Identify which cell holds the provided text, then report its (x, y) central coordinate. 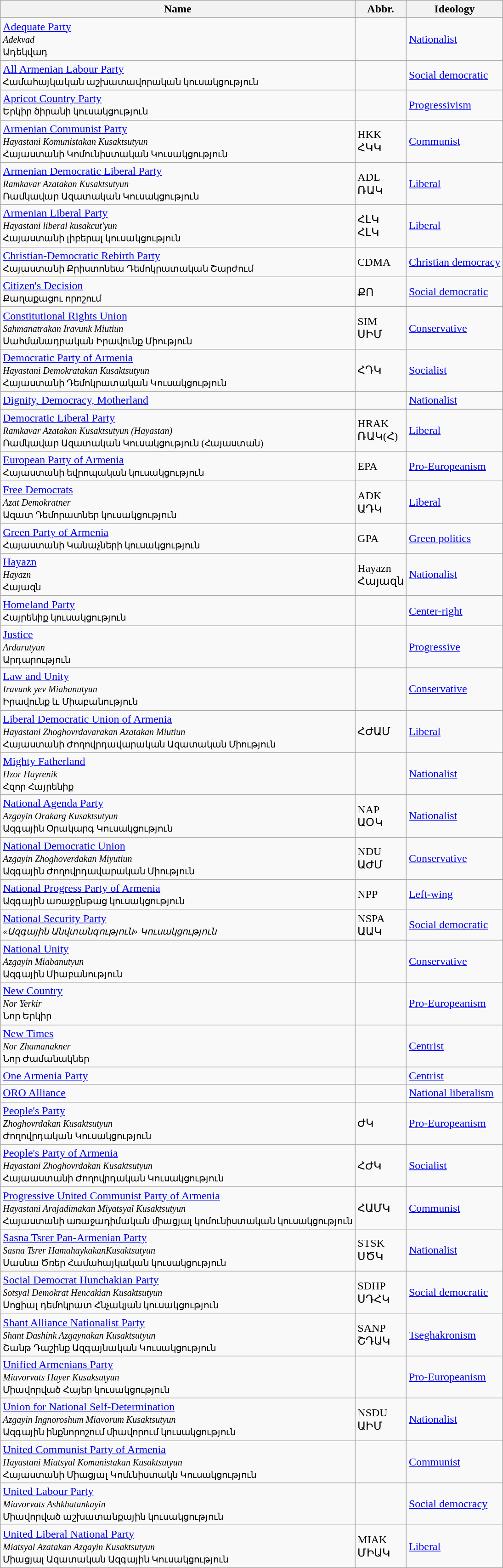
ORO Alliance (178, 1093)
Citizen's DecisionՔաղաքացու որոշում (178, 291)
SANP ՇԴԱԿ (381, 1335)
National Democratic UnionAzgayin Zhoghoverdakan Miyutiun Ազգային Ժողովրդավարական Միություն (178, 858)
Mighty FatherlandHzor Hayrenik Հզոր Հայրենիք (178, 774)
Dignity, Democracy, Motherland (178, 400)
Free DemocratsAzat Demokratner Ազատ Դեմորատներ կուսակցություն (178, 502)
Hayazn Հայազն (381, 575)
Christian democracy (454, 262)
Law and UnityIravunk yev Miabanutyun Իրավունք և Միաբանություն (178, 689)
All Armenian Labour PartyՀամահայկական աշխատավորական կուսակցություն (178, 75)
NPP (381, 895)
CDMA (381, 262)
STSK ՍԾԿ (381, 1250)
NAP ԱՕԿ (381, 816)
National Progress Party of ArmeniaԱզգային առաջընթաց կուսակցություն (178, 895)
People's Party of ArmeniaHayastani Zhoghovrdakan Kusaktsutyun Հայաաստանի Ժողովրդական Կուսակցություն (178, 1165)
Apricot Country PartyԵրկիր ծիրանի կուսակցություն (178, 105)
Name (178, 9)
Abbr. (381, 9)
MIAK ՄԻԱԿ (381, 1546)
EPA (381, 466)
ԺԿ (381, 1123)
Constitutional Rights UnionSahmanatrakan Iravunk Miutiun Սահմանադրական Իրավունք Միություն (178, 328)
Armenian Democratic Liberal PartyRamkavar Azatakan Kusaktsutyun Ռամկավար Ազատական Կուսակցություն (178, 183)
Unified Armenians PartyMiavorvats Hayer Kusaksutyun Միավորված Հայեր կուսակցություն (178, 1377)
NSPA ԱԱԿ (381, 925)
Progressive (454, 647)
GPA (381, 539)
SIM ՍԻՄ (381, 328)
ՀԱՄԿ (381, 1208)
Adequate PartyAdekvadԱդեկվադ (178, 39)
ՀԺԱՄ (381, 731)
HRAK ՌԱԿ(Հ) (381, 430)
NSDU ԱԻՄ (381, 1420)
HayaznHayazn Հայազն (178, 575)
Center-right (454, 610)
SDHP ՍԴՀԿ (381, 1292)
Homeland PartyՀայրենիք կուսակցություն (178, 610)
Tseghakronism (454, 1335)
Liberal Democratic Union of ArmeniaHayastani Zhoghovrdavarakan Azatakan Miutiun Հայաստանի Ժողովրդավարական Ազատական Միություն (178, 731)
ADL ՌԱԿ (381, 183)
National liberalism (454, 1093)
ADK ԱԴԿ (381, 502)
Democratic Liberal PartyRamkavar Azatakan Kusaktsutyun (Hayastan) Ռամկավար Ազատական Կուսակցություն (Հայաստան) (178, 430)
Ideology (454, 9)
Progressivism (454, 105)
ՔՈ (381, 291)
NDU ԱԺՄ (381, 858)
Social Democrat Hunchakian PartySotsyal Demokrat Hencakian Kusaktsutyun Սոցիալ դեմոկրատ Հնչակյան կուսակցություն (178, 1292)
ՀԴԿ (381, 370)
New TimesNor Zhamanakner Նոր Ժամանակներ (178, 1046)
United Communist Party of ArmeniaHayastani Miatsyal Komunistakan Kusaktsutyun Հայաստանի Միացյալ Կոմւնիստակն Կուսակցություն (178, 1462)
People's PartyZhoghovrdakan Kusaktsutyun Ժողովրդական Կուսակցություն (178, 1123)
Armenian Liberal PartyHayastani liberal kusakcut'yun Հայաստանի լիբերալ կուսակցություն (178, 226)
Sasna Tsrer Pan-Armenian PartySasna Tsrer HamahaykakanKusaktsutyun Սասնա Ծռեր Համահայկական կուսակցություն (178, 1250)
New CountryNor Yerkir Նոր Երկիր (178, 1004)
ՀԺԿ (381, 1165)
Christian-Democratic Rebirth PartyՀայաստանի Քրիստոնեա Դեմոկրատական Շարժում (178, 262)
Union for National Self-DeterminationAzgayin Ingnoroshum Miavorum Kusaktsutyun Ազգային ինքնորոշում միավորում կուսակցություն (178, 1420)
Social democracy (454, 1504)
Armenian Communist PartyHayastani Komunistakan Kusaktsutyun Հայաստանի Կոմունիստական Կուսակցություն (178, 141)
HKK ՀԿԿ (381, 141)
Green politics (454, 539)
JusticeArdarutyun Արդարություն (178, 647)
National Agenda PartyAzgayin Orakarg KusaktsutyunԱզգային Օրակարգ Կուսակցություն (178, 816)
Democratic Party of ArmeniaHayastani Demokratakan Kusaktsutyun Հայաստանի Դեմոկրատական Կուսակցություն (178, 370)
United Labour Party Miavorvats Ashkhatankayin Միավորված աշխատանքային կուսակցություն (178, 1504)
One Armenia Party (178, 1076)
Green Party of ArmeniaՀայաստանի Կանաչների կուսակցություն (178, 539)
National UnityAzgayin Miabanutyun Ազգային Միաբանություն (178, 961)
Shant Alliance Nationalist Party Shant Dashink Azgaynakan KusaktsutyunՇանթ Դաշինք Ազգայնական Կուսակցություն (178, 1335)
Left-wing (454, 895)
European Party of ArmeniaՀայաստանի եվրոպական կուսակցություն (178, 466)
United Liberal National PartyMiatsyal Azatakan Azgayin Kusaktsutyun Միացյալ Ազատական Ազգային Կուսակցություն (178, 1546)
ՀԼԿ ՀԼԿ (381, 226)
National Security Party«Ազգային Անվտանգություն» Կուսակցություն (178, 925)
